Find where the given text appears and provide that cell's center as (X, Y) coordinate. 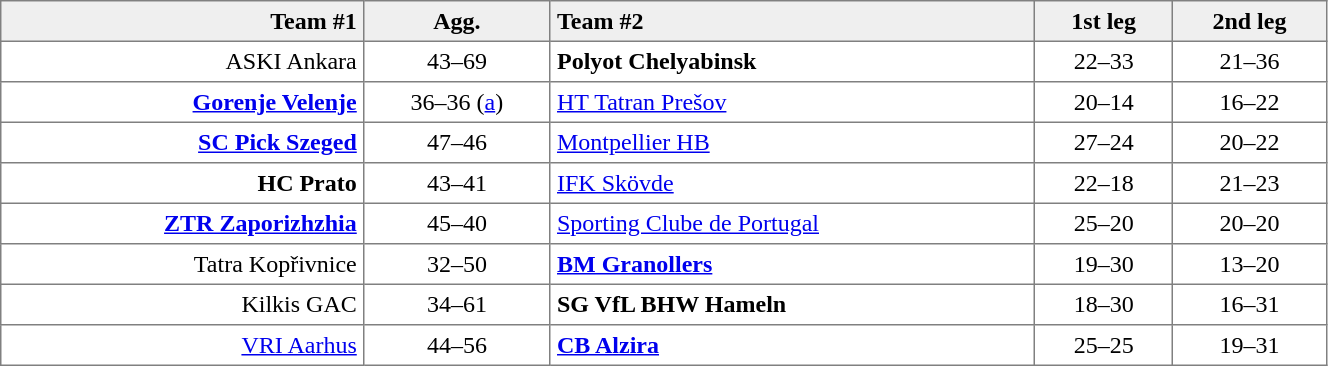
20–20 (1249, 223)
22–33 (1104, 61)
20–14 (1104, 102)
44–56 (458, 345)
Agg. (458, 21)
HT Tatran Prešov (792, 102)
21–23 (1249, 183)
16–31 (1249, 304)
Sporting Clube de Portugal (792, 223)
IFK Skövde (792, 183)
25–20 (1104, 223)
Polyot Chelyabinsk (792, 61)
CB Alzira (792, 345)
SC Pick Szeged (182, 142)
13–20 (1249, 264)
Team #1 (182, 21)
ZTR Zaporizhzhia (182, 223)
20–22 (1249, 142)
47–46 (458, 142)
19–30 (1104, 264)
34–61 (458, 304)
18–30 (1104, 304)
21–36 (1249, 61)
22–18 (1104, 183)
43–69 (458, 61)
32–50 (458, 264)
27–24 (1104, 142)
16–22 (1249, 102)
Gorenje Velenje (182, 102)
Montpellier HB (792, 142)
45–40 (458, 223)
25–25 (1104, 345)
Tatra Kopřivnice (182, 264)
HC Prato (182, 183)
VRI Aarhus (182, 345)
SG VfL BHW Hameln (792, 304)
19–31 (1249, 345)
36–36 (a) (458, 102)
1st leg (1104, 21)
Kilkis GAC (182, 304)
43–41 (458, 183)
2nd leg (1249, 21)
BM Granollers (792, 264)
ASKI Ankara (182, 61)
Team #2 (792, 21)
